Provide the [X, Y] coordinate of the cell's center where the given text is located.  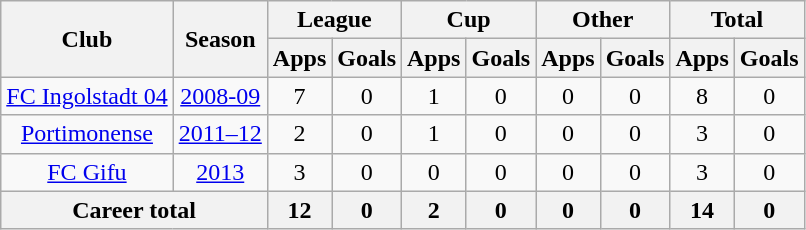
Cup [469, 20]
Other [603, 20]
Club [87, 39]
Season [220, 39]
Career total [134, 210]
Portimonense [87, 134]
FC Gifu [87, 172]
2008-09 [220, 96]
12 [299, 210]
14 [702, 210]
Total [737, 20]
2013 [220, 172]
2011–12 [220, 134]
8 [702, 96]
League [334, 20]
FC Ingolstadt 04 [87, 96]
7 [299, 96]
